For the text-containing cell, return its midpoint in [X, Y] coordinate format. 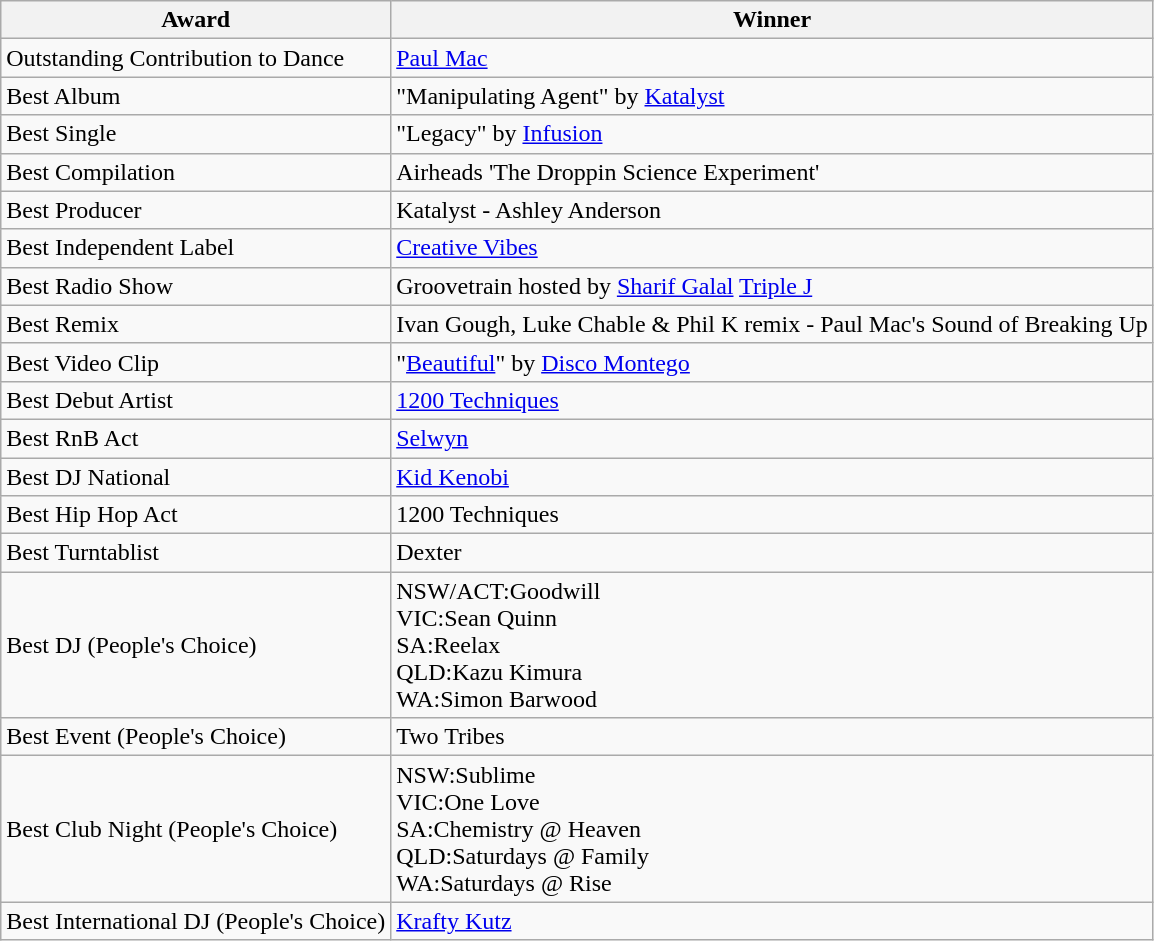
Kid Kenobi [772, 477]
Outstanding Contribution to Dance [196, 58]
Best Radio Show [196, 286]
Best Single [196, 134]
Best Debut Artist [196, 400]
Best Independent Label [196, 248]
"Beautiful" by Disco Montego [772, 362]
Groovetrain hosted by Sharif Galal Triple J [772, 286]
Winner [772, 20]
"Legacy" by Infusion [772, 134]
Selwyn [772, 438]
Best RnB Act [196, 438]
Best Album [196, 96]
NSW:SublimeVIC:One LoveSA:Chemistry @ HeavenQLD:Saturdays @ FamilyWA:Saturdays @ Rise [772, 829]
NSW/ACT:GoodwillVIC:Sean QuinnSA:ReelaxQLD:Kazu KimuraWA:Simon Barwood [772, 645]
Best Video Clip [196, 362]
Ivan Gough, Luke Chable & Phil K remix - Paul Mac's Sound of Breaking Up [772, 324]
Creative Vibes [772, 248]
Best Turntablist [196, 553]
Katalyst - Ashley Anderson [772, 210]
Paul Mac [772, 58]
Best Event (People's Choice) [196, 737]
Best Compilation [196, 172]
Dexter [772, 553]
"Manipulating Agent" by Katalyst [772, 96]
Krafty Kutz [772, 921]
Best Hip Hop Act [196, 515]
Best International DJ (People's Choice) [196, 921]
Best Remix [196, 324]
Two Tribes [772, 737]
Best DJ National [196, 477]
Best DJ (People's Choice) [196, 645]
Best Club Night (People's Choice) [196, 829]
Airheads 'The Droppin Science Experiment' [772, 172]
Best Producer [196, 210]
Award [196, 20]
